Pinpoint the cell where the given text exists, returning its [X, Y] midpoint coordinate. 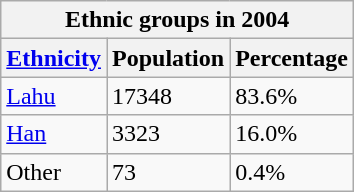
Percentage [292, 58]
17348 [168, 96]
83.6% [292, 96]
Other [54, 172]
Ethnic groups in 2004 [178, 20]
Lahu [54, 96]
0.4% [292, 172]
3323 [168, 134]
Population [168, 58]
Han [54, 134]
Ethnicity [54, 58]
73 [168, 172]
16.0% [292, 134]
